Locate the cell with the specified text and output its (x, y) center coordinate. 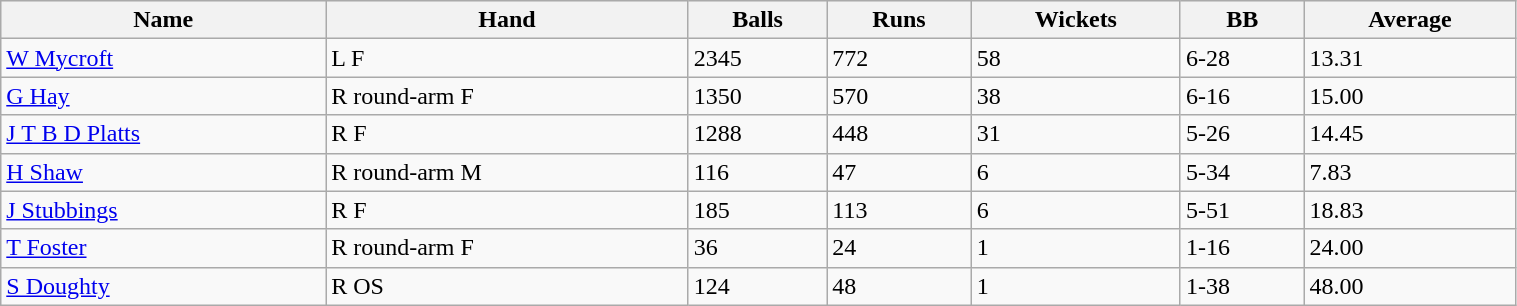
15.00 (1410, 96)
W Mycroft (164, 58)
1-38 (1242, 286)
T Foster (164, 248)
Average (1410, 20)
Wickets (1076, 20)
18.83 (1410, 210)
2345 (757, 58)
47 (899, 172)
24 (899, 248)
5-34 (1242, 172)
1350 (757, 96)
448 (899, 134)
J T B D Platts (164, 134)
772 (899, 58)
36 (757, 248)
48.00 (1410, 286)
31 (1076, 134)
BB (1242, 20)
113 (899, 210)
Hand (508, 20)
S Doughty (164, 286)
124 (757, 286)
14.45 (1410, 134)
Balls (757, 20)
6-28 (1242, 58)
R OS (508, 286)
13.31 (1410, 58)
1288 (757, 134)
H Shaw (164, 172)
48 (899, 286)
7.83 (1410, 172)
Runs (899, 20)
J Stubbings (164, 210)
24.00 (1410, 248)
185 (757, 210)
116 (757, 172)
5-26 (1242, 134)
R round-arm M (508, 172)
L F (508, 58)
5-51 (1242, 210)
1-16 (1242, 248)
G Hay (164, 96)
Name (164, 20)
570 (899, 96)
58 (1076, 58)
6-16 (1242, 96)
38 (1076, 96)
